Provide the [x, y] coordinate of the cell's center where the given text is located.  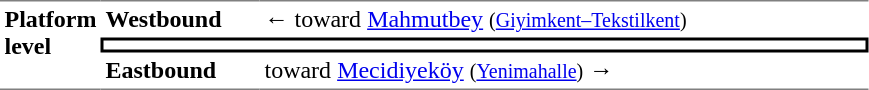
Westbound [180, 19]
← toward Mahmutbey (Giyimkent–Tekstilkent) [564, 19]
Platform level [50, 45]
Eastbound [180, 71]
toward Mecidiyeköy (Yenimahalle) → [564, 71]
